Search for the cell housing the specified text and yield its [X, Y] center coordinate. 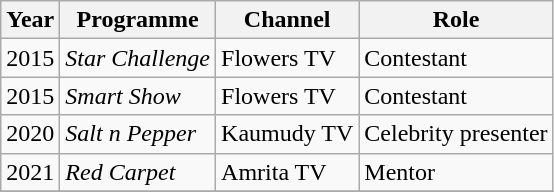
Mentor [456, 172]
Kaumudy TV [288, 134]
2020 [30, 134]
Channel [288, 20]
Programme [138, 20]
Star Challenge [138, 58]
2021 [30, 172]
Smart Show [138, 96]
Role [456, 20]
Year [30, 20]
Celebrity presenter [456, 134]
Salt n Pepper [138, 134]
Amrita TV [288, 172]
Red Carpet [138, 172]
